Find where the given text appears and provide that cell's center as (x, y) coordinate. 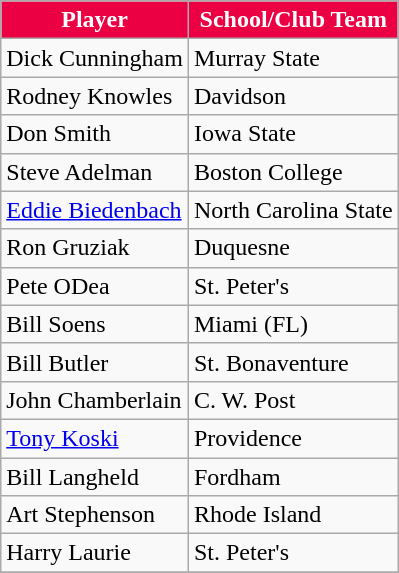
Rhode Island (293, 515)
Fordham (293, 477)
Duquesne (293, 248)
Tony Koski (95, 438)
Don Smith (95, 134)
School/Club Team (293, 20)
Steve Adelman (95, 172)
Eddie Biedenbach (95, 210)
Harry Laurie (95, 553)
Boston College (293, 172)
Pete ODea (95, 286)
Ron Gruziak (95, 248)
Murray State (293, 58)
Davidson (293, 96)
Rodney Knowles (95, 96)
Dick Cunningham (95, 58)
North Carolina State (293, 210)
Bill Butler (95, 362)
Bill Soens (95, 324)
Bill Langheld (95, 477)
Miami (FL) (293, 324)
C. W. Post (293, 400)
Providence (293, 438)
St. Bonaventure (293, 362)
Iowa State (293, 134)
John Chamberlain (95, 400)
Player (95, 20)
Art Stephenson (95, 515)
